Capture the cell that displays the provided text and extract its [X, Y] central coordinate. 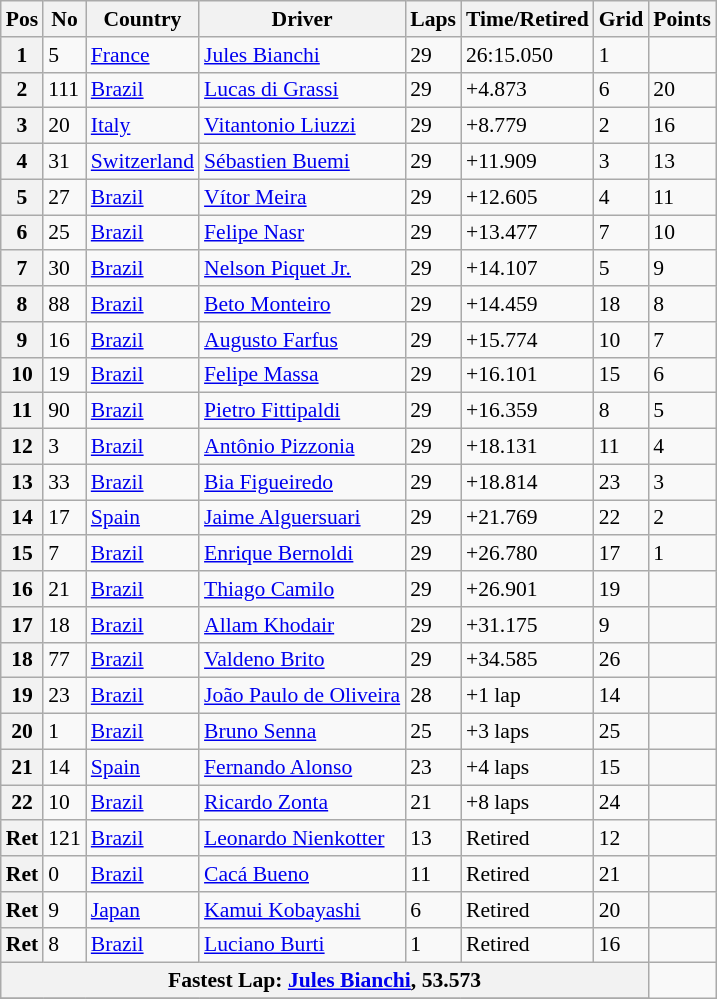
Allam Khodair [302, 625]
+34.585 [528, 660]
+1 lap [528, 696]
Antônio Pizzonia [302, 447]
0 [64, 874]
111 [64, 90]
31 [64, 162]
Pietro Fittipaldi [302, 411]
+14.459 [528, 304]
26 [622, 660]
Jules Bianchi [302, 55]
Luciano Burti [302, 945]
Grid [622, 19]
+14.107 [528, 269]
+26.780 [528, 554]
+21.769 [528, 518]
+11.909 [528, 162]
+16.101 [528, 375]
Cacá Bueno [302, 874]
Country [142, 19]
Bruno Senna [302, 732]
Japan [142, 910]
+31.175 [528, 625]
+26.901 [528, 589]
Vítor Meira [302, 197]
90 [64, 411]
Valdeno Brito [302, 660]
27 [64, 197]
Jaime Alguersuari [302, 518]
+18.814 [528, 482]
+13.477 [528, 233]
+12.605 [528, 197]
30 [64, 269]
Thiago Camilo [302, 589]
Nelson Piquet Jr. [302, 269]
+15.774 [528, 340]
+16.359 [528, 411]
24 [622, 803]
+3 laps [528, 732]
France [142, 55]
+8 laps [528, 803]
Fastest Lap: Jules Bianchi, 53.573 [325, 981]
77 [64, 660]
Bia Figueiredo [302, 482]
Felipe Massa [302, 375]
No [64, 19]
Lucas di Grassi [302, 90]
+8.779 [528, 126]
Beto Monteiro [302, 304]
Time/Retired [528, 19]
+4.873 [528, 90]
121 [64, 839]
28 [433, 696]
Kamui Kobayashi [302, 910]
26:15.050 [528, 55]
Fernando Alonso [302, 767]
Points [682, 19]
Enrique Bernoldi [302, 554]
Ricardo Zonta [302, 803]
Vitantonio Liuzzi [302, 126]
33 [64, 482]
João Paulo de Oliveira [302, 696]
Pos [22, 19]
Sébastien Buemi [302, 162]
Driver [302, 19]
+18.131 [528, 447]
Leonardo Nienkotter [302, 839]
Augusto Farfus [302, 340]
+4 laps [528, 767]
Felipe Nasr [302, 233]
Italy [142, 126]
88 [64, 304]
Switzerland [142, 162]
Laps [433, 19]
